Return [x, y] of the center of cell containing provided text 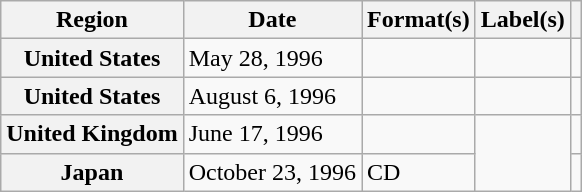
CD [419, 172]
October 23, 1996 [272, 172]
Japan [92, 172]
Format(s) [419, 20]
August 6, 1996 [272, 96]
May 28, 1996 [272, 58]
United Kingdom [92, 134]
June 17, 1996 [272, 134]
Date [272, 20]
Label(s) [522, 20]
Region [92, 20]
